From the cell containing the given text, extract its center point as [X, Y] coordinate. 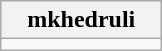
mkhedruli [82, 20]
